Search for the cell housing the specified text and yield its [X, Y] center coordinate. 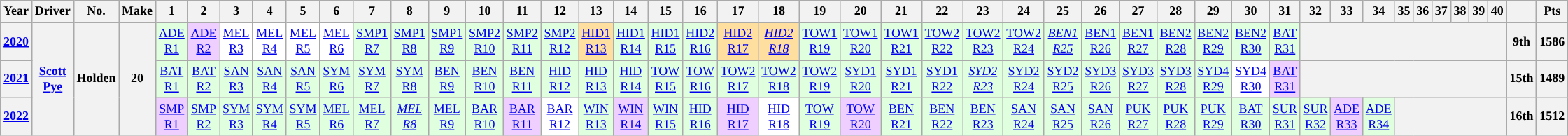
BENR22 [942, 116]
HID1R15 [665, 41]
SANR26 [1101, 116]
HID2R17 [738, 41]
HID2R18 [779, 41]
MELR3 [236, 41]
1 [171, 11]
BATR1 [171, 79]
Pts [1552, 11]
SURR32 [1315, 116]
2021 [17, 79]
HIDR12 [560, 79]
HID1R13 [596, 41]
SYD1R22 [942, 79]
SYD1R20 [861, 79]
21 [901, 11]
HID1R14 [631, 41]
BATR30 [1251, 116]
BENR9 [447, 79]
MELR8 [409, 116]
Make [137, 11]
Driver [52, 11]
31 [1285, 11]
SYMR4 [269, 116]
BEN1R26 [1101, 41]
SMPR2 [204, 116]
34 [1378, 11]
SYMR3 [236, 116]
1512 [1552, 116]
SMP2R12 [560, 41]
10 [485, 11]
TOW1R19 [819, 41]
BEN1R27 [1138, 41]
SYMR5 [303, 116]
16 [700, 11]
25 [1063, 11]
Scott Pye [52, 79]
SMP1R8 [409, 41]
18 [779, 11]
5 [303, 11]
SYD1R21 [901, 79]
ADER1 [171, 41]
SANR5 [303, 79]
ADER2 [204, 41]
BENR23 [983, 116]
19 [819, 11]
2020 [17, 41]
3 [236, 11]
16th [1521, 116]
TOW2R19 [819, 79]
SANR24 [1024, 116]
TOWR19 [819, 116]
40 [1497, 11]
WINR14 [631, 116]
SYD4R30 [1251, 79]
SANR25 [1063, 116]
SANR4 [269, 79]
28 [1175, 11]
TOWR15 [665, 79]
24 [1024, 11]
TOW2R24 [1024, 41]
1489 [1552, 79]
BEN2R29 [1213, 41]
BENR10 [485, 79]
2022 [17, 116]
WINR13 [596, 116]
SMP2R11 [522, 41]
SYD3R27 [1138, 79]
SANR3 [236, 79]
BARR11 [522, 116]
TOW2R18 [779, 79]
36 [1423, 11]
SYD4R29 [1213, 79]
22 [942, 11]
8 [409, 11]
SMP1R7 [372, 41]
HID2R16 [700, 41]
BARR12 [560, 116]
TOW1R20 [861, 41]
SYMR6 [337, 79]
13 [596, 11]
30 [1251, 11]
11 [522, 11]
27 [1138, 11]
35 [1404, 11]
Holden [97, 79]
PUKR29 [1213, 116]
SYD3R26 [1101, 79]
SYMR7 [372, 79]
BENR11 [522, 79]
15 [665, 11]
WINR15 [665, 116]
PUKR27 [1138, 116]
BATR2 [204, 79]
MELR7 [372, 116]
9th [1521, 41]
BEN2R28 [1175, 41]
TOWR16 [700, 79]
SURR31 [1285, 116]
4 [269, 11]
32 [1315, 11]
SYD2R23 [983, 79]
MELR5 [303, 41]
SMPR1 [171, 116]
MELR9 [447, 116]
HIDR18 [779, 116]
BARR10 [485, 116]
BEN1R25 [1063, 41]
SMP2R10 [485, 41]
Year [17, 11]
39 [1479, 11]
23 [983, 11]
2 [204, 11]
SYD3R28 [1175, 79]
17 [738, 11]
38 [1460, 11]
PUKR28 [1175, 116]
29 [1213, 11]
BENR21 [901, 116]
6 [337, 11]
33 [1347, 11]
1586 [1552, 41]
SYMR8 [409, 79]
TOW2R22 [942, 41]
37 [1441, 11]
BEN2R30 [1251, 41]
7 [372, 11]
MELR4 [269, 41]
TOWR20 [861, 116]
HIDR13 [596, 79]
12 [560, 11]
SYD2R24 [1024, 79]
TOW2R17 [738, 79]
26 [1101, 11]
HIDR16 [700, 116]
No. [97, 11]
15th [1521, 79]
ADER33 [1347, 116]
HIDR17 [738, 116]
TOW2R23 [983, 41]
SMP1R9 [447, 41]
ADER34 [1378, 116]
14 [631, 11]
HIDR14 [631, 79]
TOW1R21 [901, 41]
9 [447, 11]
SYD2R25 [1063, 79]
